Capture the cell that displays the provided text and extract its (X, Y) central coordinate. 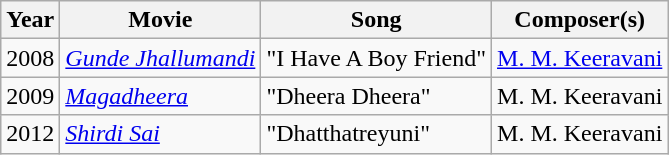
"Dhatthatreyuni" (376, 134)
Movie (160, 20)
"I Have A Boy Friend" (376, 58)
2009 (30, 96)
2012 (30, 134)
Shirdi Sai (160, 134)
Magadheera (160, 96)
Song (376, 20)
Composer(s) (580, 20)
Gunde Jhallumandi (160, 58)
Year (30, 20)
2008 (30, 58)
"Dheera Dheera" (376, 96)
